For the text-containing cell, return its midpoint in [x, y] coordinate format. 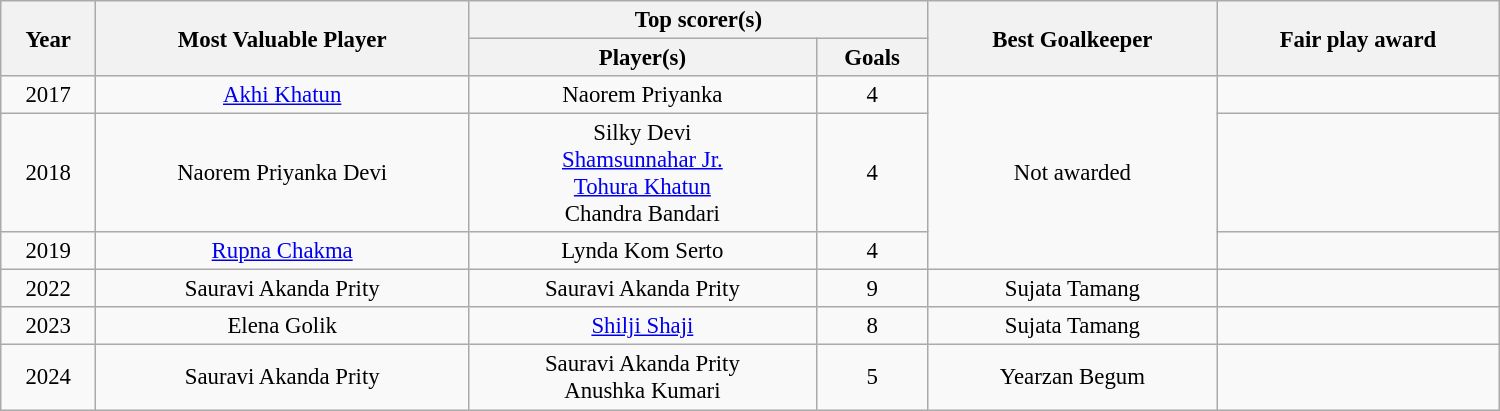
Most Valuable Player [282, 38]
Akhi Khatun [282, 95]
Naorem Priyanka Devi [282, 174]
Silky Devi Shamsunnahar Jr. Tohura Khatun Chandra Bandari [642, 174]
2019 [48, 251]
Top scorer(s) [698, 20]
Elena Golik [282, 327]
Fair play award [1358, 38]
2018 [48, 174]
Not awarded [1072, 173]
Goals [872, 58]
Shilji Shaji [642, 327]
Lynda Kom Serto [642, 251]
8 [872, 327]
9 [872, 289]
2023 [48, 327]
Rupna Chakma [282, 251]
2017 [48, 95]
Yearzan Begum [1072, 378]
2022 [48, 289]
5 [872, 378]
Year [48, 38]
Naorem Priyanka [642, 95]
Player(s) [642, 58]
2024 [48, 378]
Best Goalkeeper [1072, 38]
Sauravi Akanda Prity Anushka Kumari [642, 378]
